For the text-containing cell, return its midpoint in (x, y) coordinate format. 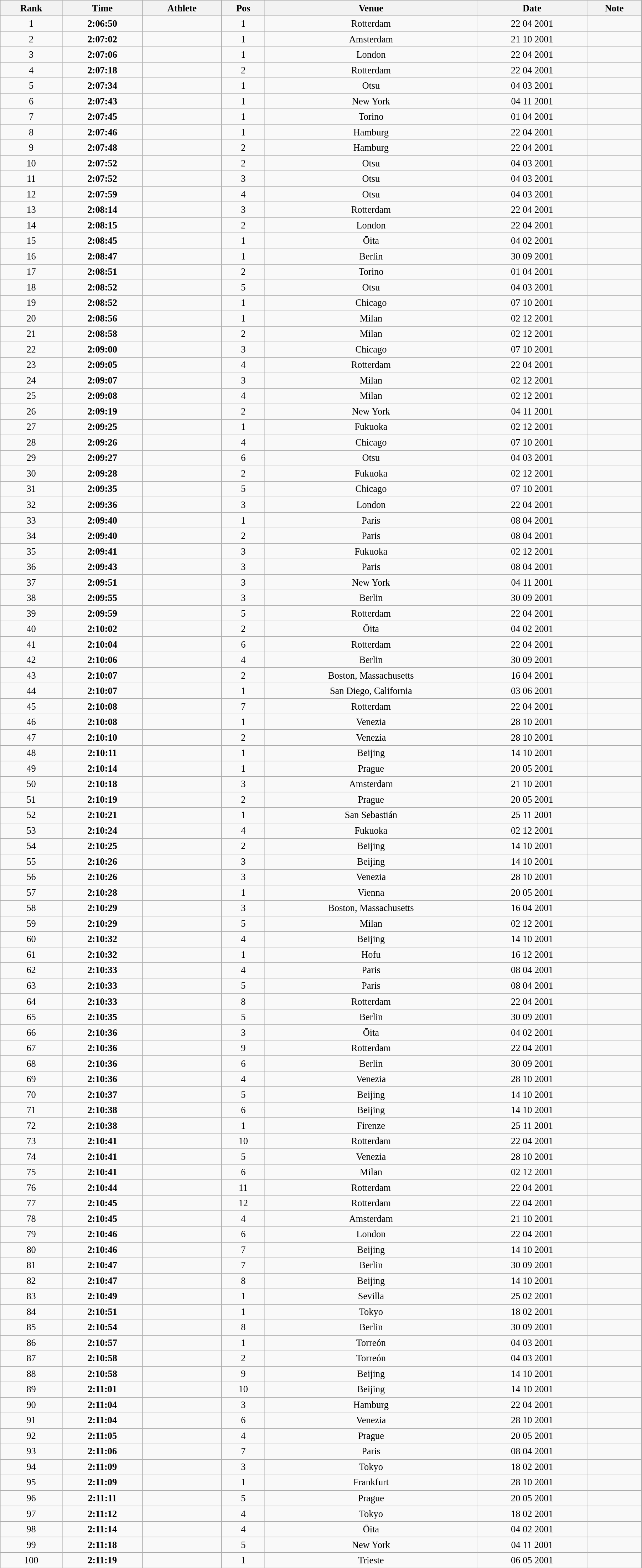
Sevilla (371, 1296)
78 (31, 1219)
21 (31, 334)
Vienna (371, 893)
2:07:45 (102, 117)
2:10:02 (102, 629)
2:10:10 (102, 737)
24 (31, 380)
2:09:55 (102, 598)
76 (31, 1188)
2:07:46 (102, 132)
2:09:41 (102, 551)
20 (31, 318)
68 (31, 1064)
91 (31, 1420)
85 (31, 1327)
71 (31, 1110)
86 (31, 1343)
43 (31, 675)
55 (31, 862)
61 (31, 955)
66 (31, 1032)
22 (31, 349)
51 (31, 800)
94 (31, 1467)
97 (31, 1513)
03 06 2001 (532, 691)
16 12 2001 (532, 955)
2:10:57 (102, 1343)
2:07:06 (102, 55)
83 (31, 1296)
60 (31, 939)
41 (31, 644)
82 (31, 1281)
67 (31, 1048)
33 (31, 520)
2:10:37 (102, 1095)
2:10:19 (102, 800)
87 (31, 1358)
Pos (243, 8)
15 (31, 241)
95 (31, 1482)
2:07:48 (102, 148)
31 (31, 489)
2:11:06 (102, 1451)
19 (31, 303)
2:10:51 (102, 1312)
2:06:50 (102, 24)
25 02 2001 (532, 1296)
84 (31, 1312)
47 (31, 737)
Note (614, 8)
2:10:14 (102, 768)
2:07:59 (102, 194)
2:07:43 (102, 101)
2:10:49 (102, 1296)
69 (31, 1079)
2:11:14 (102, 1529)
Frankfurt (371, 1482)
2:09:07 (102, 380)
2:11:19 (102, 1560)
98 (31, 1529)
77 (31, 1203)
93 (31, 1451)
2:09:28 (102, 474)
64 (31, 1001)
2:11:12 (102, 1513)
92 (31, 1436)
74 (31, 1157)
40 (31, 629)
2:11:05 (102, 1436)
San Sebastián (371, 815)
06 05 2001 (532, 1560)
70 (31, 1095)
53 (31, 831)
65 (31, 1017)
58 (31, 908)
2:08:14 (102, 210)
2:10:24 (102, 831)
35 (31, 551)
Time (102, 8)
23 (31, 365)
Date (532, 8)
2:09:00 (102, 349)
2:11:11 (102, 1498)
89 (31, 1389)
56 (31, 877)
72 (31, 1126)
73 (31, 1141)
2:10:18 (102, 784)
2:09:08 (102, 396)
36 (31, 567)
13 (31, 210)
90 (31, 1405)
39 (31, 613)
2:09:19 (102, 412)
42 (31, 660)
54 (31, 846)
2:10:04 (102, 644)
48 (31, 753)
16 (31, 256)
2:11:01 (102, 1389)
Trieste (371, 1560)
28 (31, 443)
2:09:05 (102, 365)
52 (31, 815)
2:10:11 (102, 753)
100 (31, 1560)
27 (31, 427)
2:09:26 (102, 443)
2:09:25 (102, 427)
17 (31, 272)
14 (31, 225)
2:08:58 (102, 334)
2:08:56 (102, 318)
62 (31, 970)
80 (31, 1250)
37 (31, 582)
Athlete (182, 8)
32 (31, 505)
2:10:06 (102, 660)
2:07:18 (102, 70)
63 (31, 986)
50 (31, 784)
79 (31, 1234)
88 (31, 1374)
2:09:36 (102, 505)
Firenze (371, 1126)
Venue (371, 8)
45 (31, 706)
34 (31, 536)
2:10:21 (102, 815)
25 (31, 396)
2:08:47 (102, 256)
2:10:25 (102, 846)
2:09:35 (102, 489)
2:08:45 (102, 241)
2:10:35 (102, 1017)
2:07:34 (102, 86)
Rank (31, 8)
2:08:15 (102, 225)
81 (31, 1265)
2:09:27 (102, 458)
2:10:28 (102, 893)
2:09:51 (102, 582)
18 (31, 287)
2:07:02 (102, 39)
2:10:44 (102, 1188)
46 (31, 722)
2:08:51 (102, 272)
96 (31, 1498)
2:11:18 (102, 1544)
49 (31, 768)
57 (31, 893)
2:09:59 (102, 613)
29 (31, 458)
San Diego, California (371, 691)
30 (31, 474)
Hofu (371, 955)
99 (31, 1544)
2:10:54 (102, 1327)
59 (31, 924)
75 (31, 1172)
44 (31, 691)
26 (31, 412)
2:09:43 (102, 567)
38 (31, 598)
